Return (X, Y) of the center of cell containing provided text 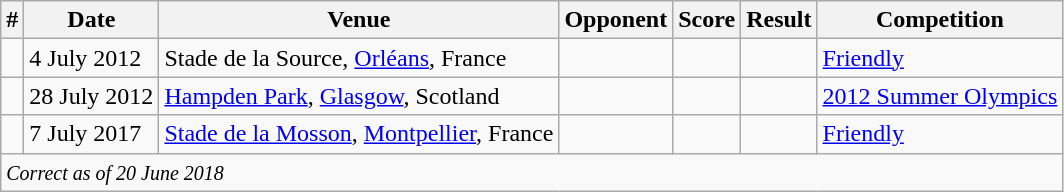
Opponent (616, 20)
Correct as of 20 June 2018 (532, 172)
Hampden Park, Glasgow, Scotland (359, 96)
Competition (940, 20)
Stade de la Source, Orléans, France (359, 58)
Result (779, 20)
# (12, 20)
Score (707, 20)
7 July 2017 (92, 134)
Date (92, 20)
4 July 2012 (92, 58)
Stade de la Mosson, Montpellier, France (359, 134)
28 July 2012 (92, 96)
Venue (359, 20)
2012 Summer Olympics (940, 96)
